Extract the (x, y) coordinate from the center of the cell holding the provided text.  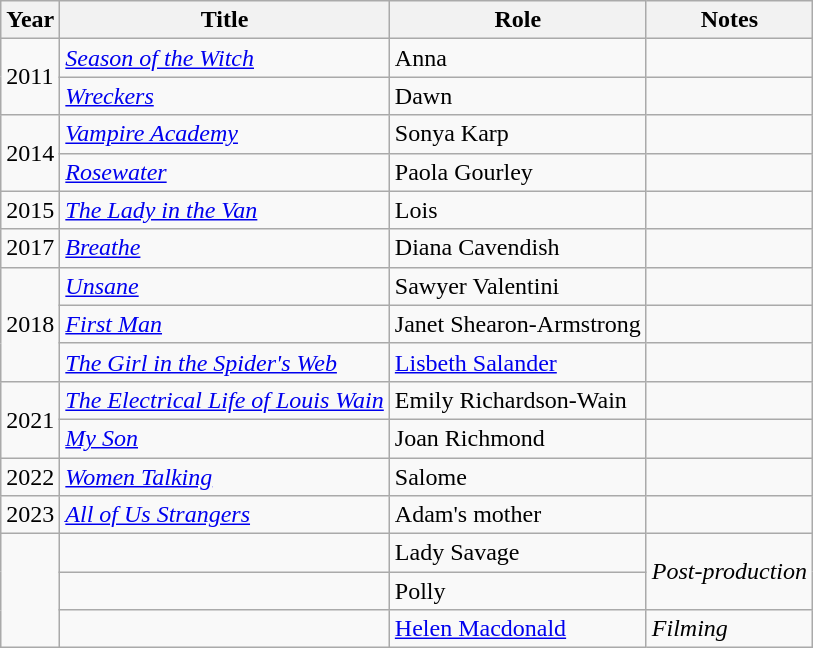
Sonya Karp (518, 134)
The Electrical Life of Louis Wain (225, 400)
Season of the Witch (225, 58)
2022 (30, 477)
Notes (729, 20)
2023 (30, 515)
Janet Shearon-Armstrong (518, 324)
Wreckers (225, 96)
Dawn (518, 96)
Breathe (225, 248)
Polly (518, 591)
2014 (30, 153)
Title (225, 20)
My Son (225, 438)
Helen Macdonald (518, 629)
2018 (30, 324)
First Man (225, 324)
2011 (30, 77)
The Lady in the Van (225, 210)
Anna (518, 58)
Diana Cavendish (518, 248)
Paola Gourley (518, 172)
Emily Richardson-Wain (518, 400)
Lisbeth Salander (518, 362)
Salome (518, 477)
2021 (30, 419)
Joan Richmond (518, 438)
Sawyer Valentini (518, 286)
Lois (518, 210)
Role (518, 20)
The Girl in the Spider's Web (225, 362)
2015 (30, 210)
All of Us Strangers (225, 515)
Post-production (729, 572)
Year (30, 20)
2017 (30, 248)
Unsane (225, 286)
Rosewater (225, 172)
Adam's mother (518, 515)
Women Talking (225, 477)
Vampire Academy (225, 134)
Lady Savage (518, 553)
Filming (729, 629)
